Detect which cell encompasses the target text, then output its (x, y) center coordinate. 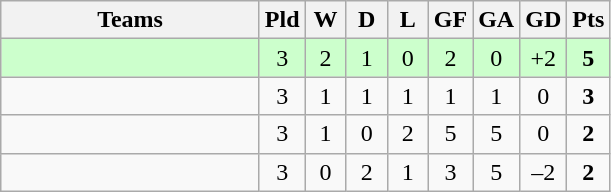
Teams (130, 20)
GF (450, 20)
GA (496, 20)
Pld (282, 20)
L (408, 20)
+2 (544, 58)
W (326, 20)
D (366, 20)
–2 (544, 172)
Pts (588, 20)
GD (544, 20)
